From the cell containing the given text, extract its center point as (X, Y) coordinate. 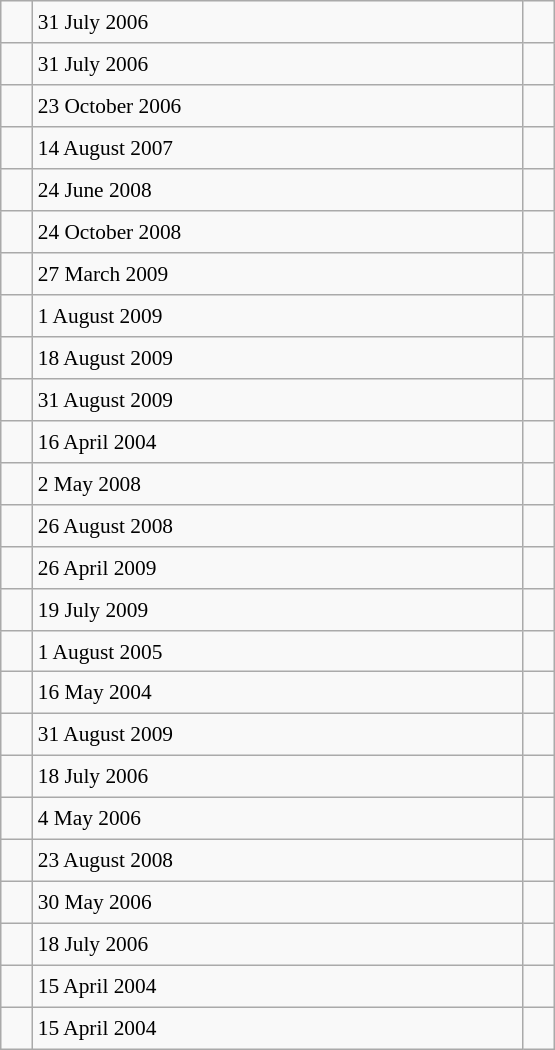
24 June 2008 (278, 190)
26 August 2008 (278, 525)
30 May 2006 (278, 903)
24 October 2008 (278, 232)
18 August 2009 (278, 358)
23 August 2008 (278, 861)
1 August 2009 (278, 316)
26 April 2009 (278, 567)
19 July 2009 (278, 609)
2 May 2008 (278, 483)
1 August 2005 (278, 651)
4 May 2006 (278, 819)
23 October 2006 (278, 106)
16 April 2004 (278, 441)
16 May 2004 (278, 693)
14 August 2007 (278, 148)
27 March 2009 (278, 274)
